Determine the (x, y) coordinate at the center of the cell enclosing the given text.  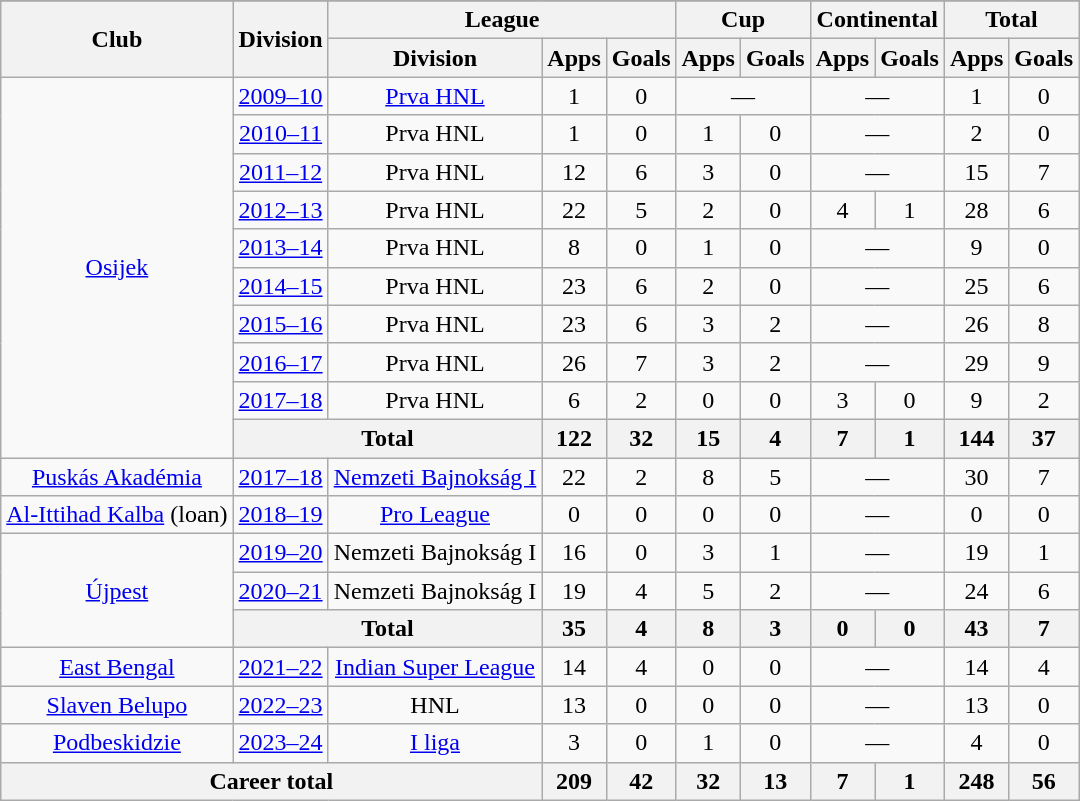
I liga (435, 743)
2020–21 (280, 591)
56 (1044, 781)
42 (641, 781)
16 (574, 553)
East Bengal (117, 667)
League (502, 20)
29 (976, 362)
2013–14 (280, 248)
209 (574, 781)
248 (976, 781)
25 (976, 286)
2018–19 (280, 515)
2016–17 (280, 362)
2011–12 (280, 172)
144 (976, 438)
Podbeskidzie (117, 743)
Slaven Belupo (117, 705)
2012–13 (280, 210)
2023–24 (280, 743)
Continental (877, 20)
30 (976, 477)
Al-Ittihad Kalba (loan) (117, 515)
Career total (272, 781)
2019–20 (280, 553)
Pro League (435, 515)
Újpest (117, 591)
28 (976, 210)
Osijek (117, 268)
Indian Super League (435, 667)
2022–23 (280, 705)
2009–10 (280, 96)
Club (117, 39)
12 (574, 172)
24 (976, 591)
2014–15 (280, 286)
Puskás Akadémia (117, 477)
2015–16 (280, 324)
Cup (743, 20)
37 (1044, 438)
2010–11 (280, 134)
HNL (435, 705)
122 (574, 438)
2021–22 (280, 667)
35 (574, 629)
43 (976, 629)
